Find where the given text appears and provide that cell's center as (X, Y) coordinate. 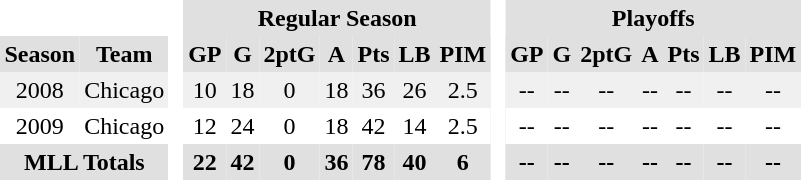
10 (205, 90)
24 (242, 126)
2008 (40, 90)
22 (205, 162)
Regular Season (338, 18)
2009 (40, 126)
MLL Totals (84, 162)
40 (414, 162)
26 (414, 90)
14 (414, 126)
78 (374, 162)
Team (124, 54)
6 (463, 162)
Season (40, 54)
12 (205, 126)
Playoffs (654, 18)
